Scan for the cell matching the given text and deliver its (x, y) coordinate at center. 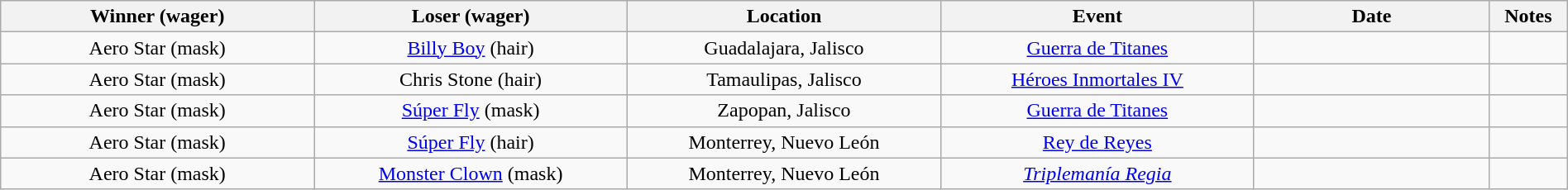
Notes (1528, 17)
Súper Fly (hair) (471, 142)
Loser (wager) (471, 17)
Tamaulipas, Jalisco (784, 79)
Date (1371, 17)
Chris Stone (hair) (471, 79)
Guadalajara, Jalisco (784, 48)
Event (1097, 17)
Zapopan, Jalisco (784, 111)
Súper Fly (mask) (471, 111)
Triplemanía Regia (1097, 173)
Location (784, 17)
Billy Boy (hair) (471, 48)
Rey de Reyes (1097, 142)
Monster Clown (mask) (471, 173)
Héroes Inmortales IV (1097, 79)
Winner (wager) (157, 17)
